From the cell containing the given text, extract its center point as (X, Y) coordinate. 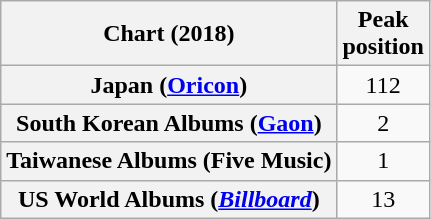
Taiwanese Albums (Five Music) (169, 161)
US World Albums (Billboard) (169, 199)
Peak position (383, 34)
13 (383, 199)
Chart (2018) (169, 34)
2 (383, 123)
112 (383, 85)
1 (383, 161)
South Korean Albums (Gaon) (169, 123)
Japan (Oricon) (169, 85)
